For the text-containing cell, return its midpoint in [x, y] coordinate format. 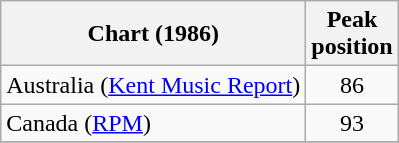
Peakposition [352, 34]
Canada (RPM) [154, 123]
86 [352, 85]
Australia (Kent Music Report) [154, 85]
Chart (1986) [154, 34]
93 [352, 123]
